Provide the [X, Y] coordinate of the cell's center where the given text is located.  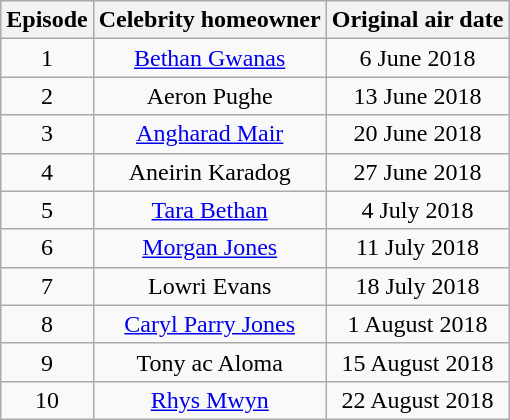
1 August 2018 [418, 324]
18 July 2018 [418, 286]
6 [47, 248]
Aneirin Karadog [210, 172]
Tony ac Aloma [210, 362]
9 [47, 362]
Aeron Pughe [210, 96]
27 June 2018 [418, 172]
Bethan Gwanas [210, 58]
13 June 2018 [418, 96]
6 June 2018 [418, 58]
Angharad Mair [210, 134]
2 [47, 96]
7 [47, 286]
15 August 2018 [418, 362]
22 August 2018 [418, 400]
Tara Bethan [210, 210]
Celebrity homeowner [210, 20]
Rhys Mwyn [210, 400]
20 June 2018 [418, 134]
11 July 2018 [418, 248]
1 [47, 58]
Caryl Parry Jones [210, 324]
4 [47, 172]
Original air date [418, 20]
Morgan Jones [210, 248]
10 [47, 400]
4 July 2018 [418, 210]
5 [47, 210]
Lowri Evans [210, 286]
8 [47, 324]
3 [47, 134]
Episode [47, 20]
